Output the (x, y) coordinate of the center of the cell containing the given text.  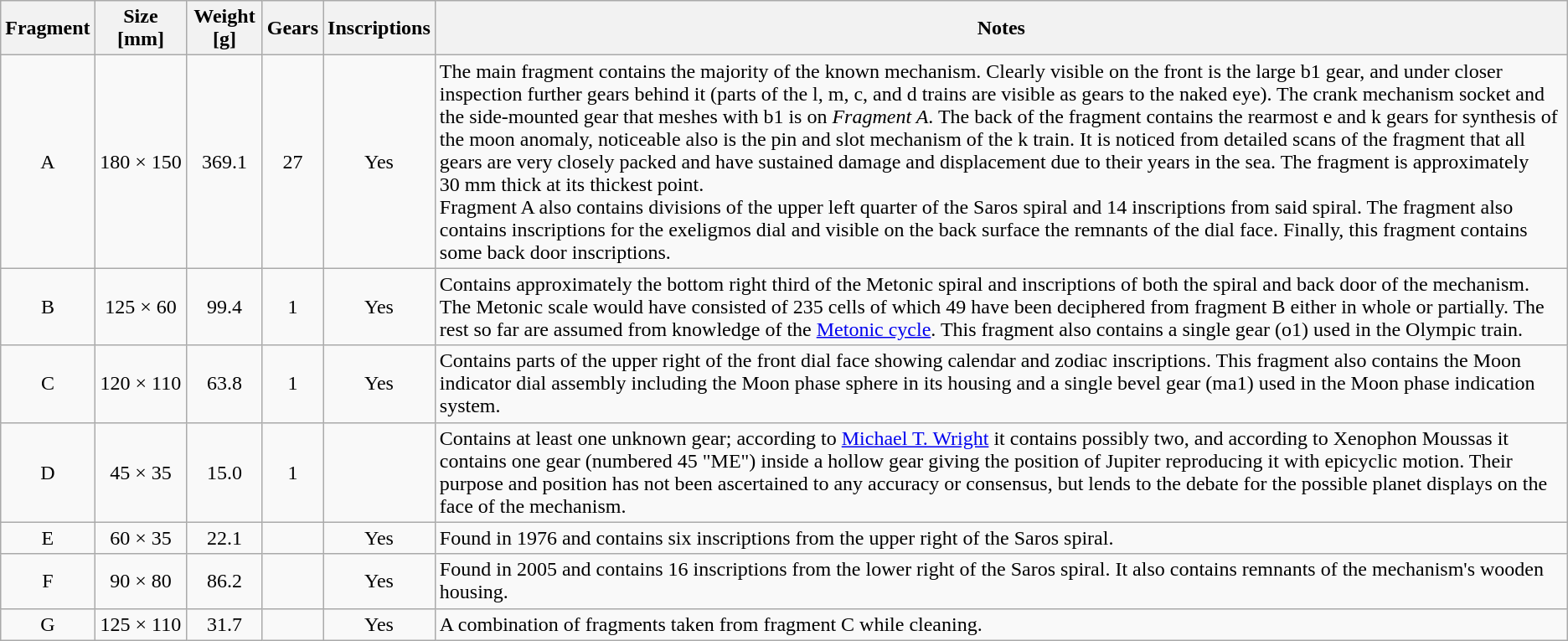
180 × 150 (141, 162)
Found in 2005 and contains 16 inscriptions from the lower right of the Saros spiral. It also contains remnants of the mechanism's wooden housing. (1001, 582)
D (48, 473)
F (48, 582)
Inscriptions (379, 28)
Size [mm] (141, 28)
Fragment (48, 28)
31.7 (224, 624)
A (48, 162)
Notes (1001, 28)
C (48, 384)
369.1 (224, 162)
120 × 110 (141, 384)
45 × 35 (141, 473)
63.8 (224, 384)
60 × 35 (141, 538)
90 × 80 (141, 582)
22.1 (224, 538)
125 × 60 (141, 307)
125 × 110 (141, 624)
A combination of fragments taken from fragment C while cleaning. (1001, 624)
Weight [g] (224, 28)
Found in 1976 and contains six inscriptions from the upper right of the Saros spiral. (1001, 538)
27 (292, 162)
G (48, 624)
15.0 (224, 473)
Gears (292, 28)
E (48, 538)
99.4 (224, 307)
86.2 (224, 582)
B (48, 307)
